Locate the cell with the specified text and output its [x, y] center coordinate. 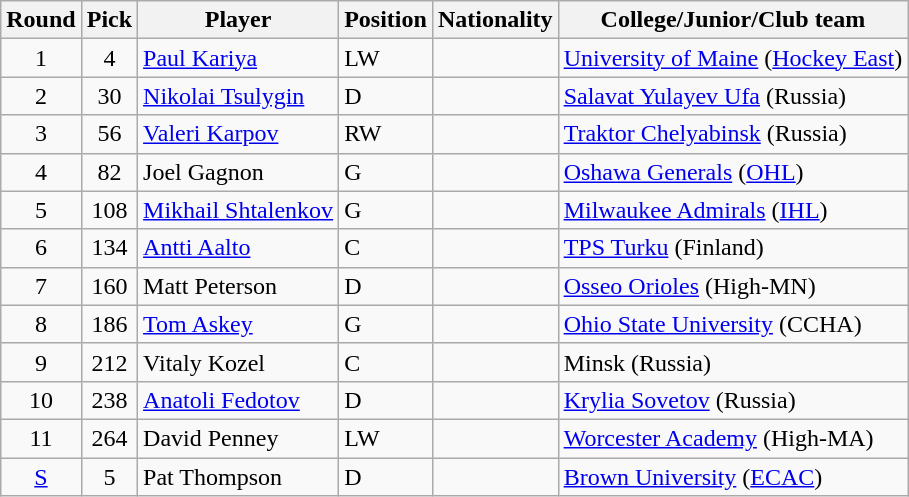
9 [41, 362]
10 [41, 400]
Vitaly Kozel [238, 362]
108 [109, 210]
Pat Thompson [238, 477]
Joel Gagnon [238, 172]
Nikolai Tsulygin [238, 96]
Osseo Orioles (High-MN) [733, 286]
College/Junior/Club team [733, 20]
11 [41, 438]
Minsk (Russia) [733, 362]
Matt Peterson [238, 286]
Nationality [495, 20]
Position [386, 20]
Ohio State University (CCHA) [733, 324]
University of Maine (Hockey East) [733, 58]
Traktor Chelyabinsk (Russia) [733, 134]
Krylia Sovetov (Russia) [733, 400]
Pick [109, 20]
RW [386, 134]
Salavat Yulayev Ufa (Russia) [733, 96]
Paul Kariya [238, 58]
186 [109, 324]
Worcester Academy (High-MA) [733, 438]
238 [109, 400]
Mikhail Shtalenkov [238, 210]
David Penney [238, 438]
82 [109, 172]
Milwaukee Admirals (IHL) [733, 210]
212 [109, 362]
Antti Aalto [238, 248]
2 [41, 96]
6 [41, 248]
160 [109, 286]
Valeri Karpov [238, 134]
134 [109, 248]
1 [41, 58]
Brown University (ECAC) [733, 477]
Tom Askey [238, 324]
7 [41, 286]
Oshawa Generals (OHL) [733, 172]
56 [109, 134]
Anatoli Fedotov [238, 400]
3 [41, 134]
30 [109, 96]
264 [109, 438]
Round [41, 20]
S [41, 477]
TPS Turku (Finland) [733, 248]
Player [238, 20]
8 [41, 324]
